Determine the [X, Y] coordinate at the center of the cell enclosing the given text.  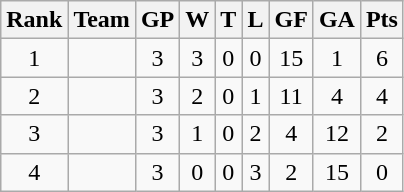
W [198, 20]
12 [336, 134]
Team [102, 20]
6 [382, 58]
GF [291, 20]
11 [291, 96]
Rank [34, 20]
L [256, 20]
GP [157, 20]
T [228, 20]
GA [336, 20]
Pts [382, 20]
